Capture the cell that displays the provided text and extract its [X, Y] central coordinate. 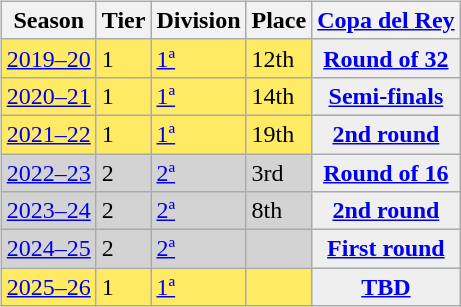
8th [279, 211]
TBD [386, 287]
2025–26 [48, 287]
Semi-finals [386, 96]
Tier [124, 20]
2019–20 [48, 58]
2022–23 [48, 173]
2021–22 [48, 134]
Place [279, 20]
19th [279, 134]
Copa del Rey [386, 20]
2024–25 [48, 249]
First round [386, 249]
Season [48, 20]
2023–24 [48, 211]
2020–21 [48, 96]
Round of 32 [386, 58]
3rd [279, 173]
Round of 16 [386, 173]
Division [198, 20]
12th [279, 58]
14th [279, 96]
